Return the (X, Y) coordinate for the center point of the cell that contains the specified text.  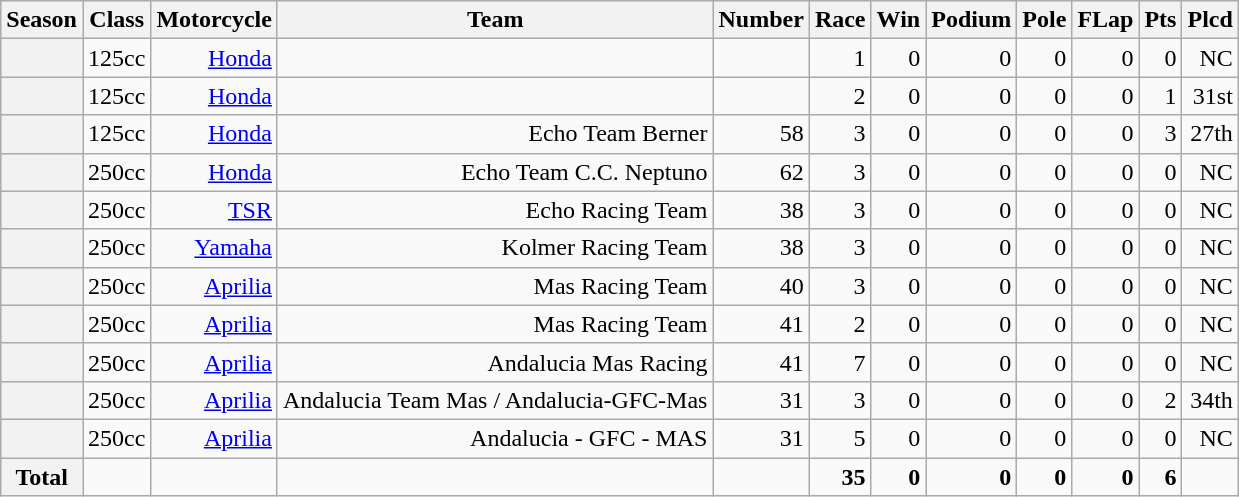
40 (761, 286)
Race (840, 20)
Andalucia Team Mas / Andalucia-GFC-Mas (495, 400)
Motorcycle (214, 20)
Win (898, 20)
31st (1210, 96)
Pole (1044, 20)
Echo Racing Team (495, 210)
TSR (214, 210)
Kolmer Racing Team (495, 248)
Andalucia - GFC - MAS (495, 438)
27th (1210, 134)
Yamaha (214, 248)
35 (840, 477)
Class (116, 20)
Total (42, 477)
Echo Team Berner (495, 134)
58 (761, 134)
Pts (1160, 20)
Echo Team C.C. Neptuno (495, 172)
62 (761, 172)
Podium (972, 20)
Number (761, 20)
Plcd (1210, 20)
Andalucia Mas Racing (495, 362)
7 (840, 362)
34th (1210, 400)
5 (840, 438)
FLap (1106, 20)
6 (1160, 477)
Season (42, 20)
Team (495, 20)
